Scan for the cell matching the given text and deliver its [X, Y] coordinate at center. 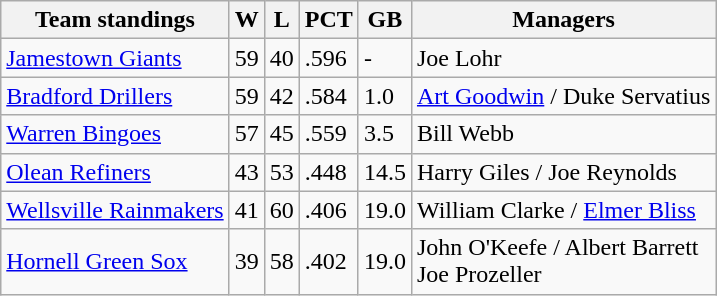
Team standings [115, 20]
41 [246, 210]
Harry Giles / Joe Reynolds [563, 172]
.402 [328, 262]
58 [282, 262]
.559 [328, 134]
60 [282, 210]
Wellsville Rainmakers [115, 210]
.584 [328, 96]
- [384, 58]
1.0 [384, 96]
14.5 [384, 172]
L [282, 20]
3.5 [384, 134]
45 [282, 134]
.596 [328, 58]
W [246, 20]
57 [246, 134]
Art Goodwin / Duke Servatius [563, 96]
.448 [328, 172]
Warren Bingoes [115, 134]
.406 [328, 210]
John O'Keefe / Albert Barrett Joe Prozeller [563, 262]
William Clarke / Elmer Bliss [563, 210]
43 [246, 172]
Joe Lohr [563, 58]
Olean Refiners [115, 172]
42 [282, 96]
Managers [563, 20]
39 [246, 262]
Jamestown Giants [115, 58]
GB [384, 20]
Bradford Drillers [115, 96]
Bill Webb [563, 134]
53 [282, 172]
PCT [328, 20]
40 [282, 58]
Hornell Green Sox [115, 262]
